Return the (x, y) coordinate for the center point of the cell that contains the specified text.  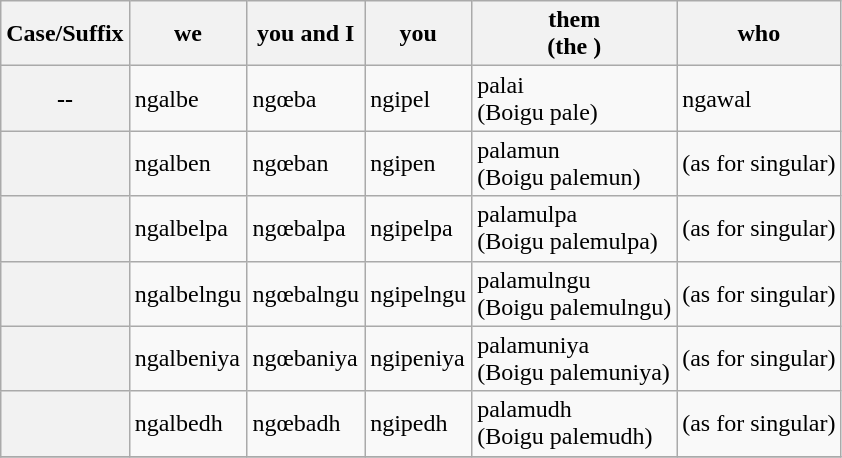
ngœba (306, 98)
ngœbalngu (306, 294)
you and I (306, 34)
palamun (Boigu palemun) (574, 164)
ngalben (188, 164)
ngalbelpa (188, 228)
you (418, 34)
palamudh (Boigu palemudh) (574, 424)
ngalbe (188, 98)
ngalbedh (188, 424)
ngalbelngu (188, 294)
ngipelngu (418, 294)
ngalbeniya (188, 358)
ngipeniya (418, 358)
ngipen (418, 164)
Case/Suffix (65, 34)
ngawal (759, 98)
we (188, 34)
ngipel (418, 98)
who (759, 34)
palai (Boigu pale) (574, 98)
ngœbadh (306, 424)
ngœban (306, 164)
them (the ) (574, 34)
palamulpa (Boigu palemulpa) (574, 228)
-- (65, 98)
ngœbaniya (306, 358)
ngipelpa (418, 228)
palamuniya (Boigu palemuniya) (574, 358)
ngœbalpa (306, 228)
palamulngu (Boigu palemulngu) (574, 294)
ngipedh (418, 424)
